Find where the given text appears and provide that cell's center as (X, Y) coordinate. 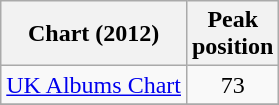
UK Albums Chart (94, 85)
73 (232, 85)
Chart (2012) (94, 34)
Peakposition (232, 34)
